Pinpoint the cell where the given text exists, returning its (X, Y) midpoint coordinate. 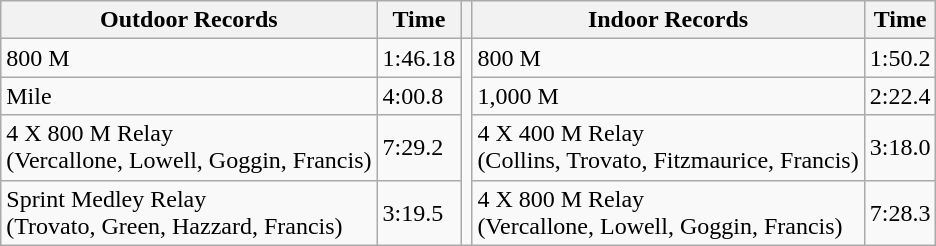
3:18.0 (900, 148)
Mile (189, 96)
1:46.18 (419, 58)
1:50.2 (900, 58)
Sprint Medley Relay(Trovato, Green, Hazzard, Francis) (189, 212)
3:19.5 (419, 212)
4 X 400 M Relay(Collins, Trovato, Fitzmaurice, Francis) (668, 148)
2:22.4 (900, 96)
7:29.2 (419, 148)
4:00.8 (419, 96)
Indoor Records (668, 20)
1,000 M (668, 96)
7:28.3 (900, 212)
Outdoor Records (189, 20)
